Pinpoint the cell where the given text exists, returning its (X, Y) midpoint coordinate. 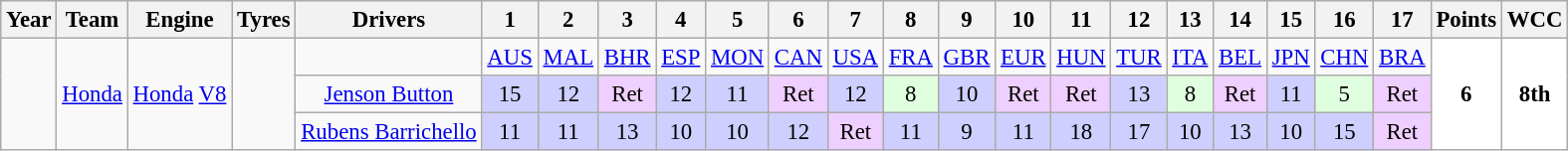
8th (1534, 95)
Drivers (388, 20)
ESP (681, 58)
Year (29, 20)
2 (567, 20)
WCC (1534, 20)
FRA (910, 58)
Points (1465, 20)
Honda V8 (179, 95)
MON (738, 58)
Tyres (264, 20)
EUR (1023, 58)
Team (92, 20)
7 (855, 20)
4 (681, 20)
TUR (1139, 58)
Jenson Button (388, 94)
1 (510, 20)
14 (1240, 20)
GBR (966, 58)
16 (1344, 20)
AUS (510, 58)
JPN (1290, 58)
BHR (627, 58)
CHN (1344, 58)
3 (627, 20)
BEL (1240, 58)
18 (1081, 132)
Engine (179, 20)
Honda (92, 95)
ITA (1191, 58)
CAN (798, 58)
USA (855, 58)
HUN (1081, 58)
MAL (567, 58)
BRA (1402, 58)
Rubens Barrichello (388, 132)
